Scan for the cell matching the given text and deliver its [x, y] coordinate at center. 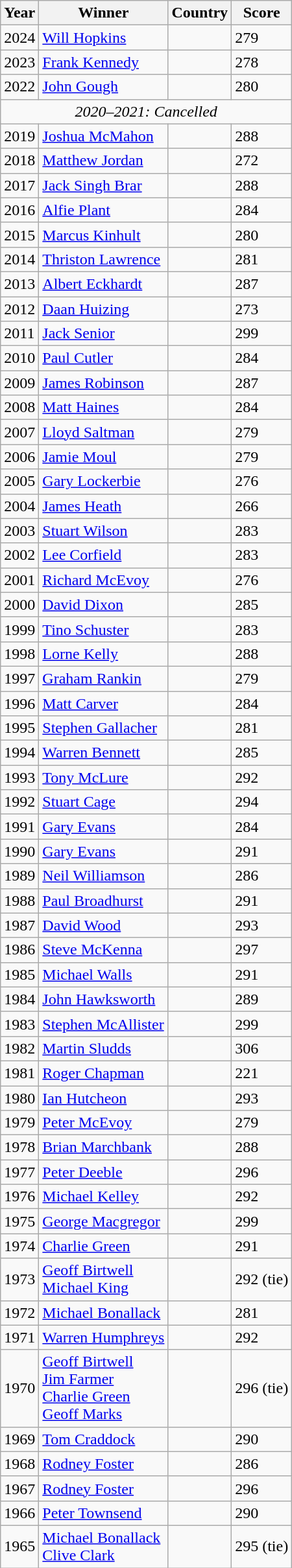
1996 [19, 703]
Score [262, 13]
1988 [19, 901]
272 [262, 161]
Winner [104, 13]
2006 [19, 457]
1965 [19, 1546]
2001 [19, 580]
1986 [19, 950]
2014 [19, 259]
Brian Marchbank [104, 1147]
Lloyd Saltman [104, 432]
Tony McLure [104, 778]
1980 [19, 1098]
Lorne Kelly [104, 654]
2024 [19, 38]
1968 [19, 1464]
1972 [19, 1313]
George Macgregor [104, 1221]
1977 [19, 1172]
1969 [19, 1439]
2003 [19, 531]
1973 [19, 1279]
Charlie Green [104, 1246]
Stephen McAllister [104, 1024]
2017 [19, 185]
Jamie Moul [104, 457]
2007 [19, 432]
Stephen Gallacher [104, 728]
1994 [19, 753]
2011 [19, 334]
1992 [19, 802]
Michael Bonallack [104, 1313]
1982 [19, 1048]
Daan Huizing [104, 309]
David Wood [104, 925]
Stuart Cage [104, 802]
Year [19, 13]
James Robinson [104, 383]
Stuart Wilson [104, 531]
1981 [19, 1073]
Alfie Plant [104, 210]
Peter Deeble [104, 1172]
1993 [19, 778]
1990 [19, 851]
Roger Chapman [104, 1073]
2016 [19, 210]
292 (tie) [262, 1279]
2000 [19, 605]
Joshua McMahon [104, 136]
1998 [19, 654]
1975 [19, 1221]
2020–2021: Cancelled [147, 111]
David Dixon [104, 605]
Tom Craddock [104, 1439]
2015 [19, 235]
1999 [19, 629]
1978 [19, 1147]
Richard McEvoy [104, 580]
221 [262, 1073]
2018 [19, 161]
Warren Humphreys [104, 1337]
1989 [19, 876]
Peter Townsend [104, 1513]
1970 [19, 1388]
278 [262, 62]
1979 [19, 1123]
2010 [19, 358]
Peter McEvoy [104, 1123]
2022 [19, 87]
Warren Bennett [104, 753]
Tino Schuster [104, 629]
266 [262, 506]
Frank Kennedy [104, 62]
2023 [19, 62]
Michael Walls [104, 974]
Country [200, 13]
John Gough [104, 87]
1974 [19, 1246]
1984 [19, 999]
Paul Cutler [104, 358]
294 [262, 802]
Ian Hutcheon [104, 1098]
James Heath [104, 506]
Matt Haines [104, 408]
Jack Singh Brar [104, 185]
Neil Williamson [104, 876]
295 (tie) [262, 1546]
1966 [19, 1513]
2005 [19, 481]
1983 [19, 1024]
2013 [19, 284]
Geoff BirtwellJim FarmerCharlie GreenGeoff Marks [104, 1388]
Thriston Lawrence [104, 259]
Geoff BirtwellMichael King [104, 1279]
Jack Senior [104, 334]
Martin Sludds [104, 1048]
296 (tie) [262, 1388]
Graham Rankin [104, 678]
1997 [19, 678]
1991 [19, 827]
2004 [19, 506]
Matthew Jordan [104, 161]
1967 [19, 1488]
1971 [19, 1337]
Marcus Kinhult [104, 235]
2012 [19, 309]
2019 [19, 136]
306 [262, 1048]
Michael BonallackClive Clark [104, 1546]
Albert Eckhardt [104, 284]
Lee Corfield [104, 555]
2008 [19, 408]
2009 [19, 383]
Gary Lockerbie [104, 481]
Matt Carver [104, 703]
John Hawksworth [104, 999]
1987 [19, 925]
Steve McKenna [104, 950]
2002 [19, 555]
1976 [19, 1197]
289 [262, 999]
273 [262, 309]
Paul Broadhurst [104, 901]
297 [262, 950]
1995 [19, 728]
1985 [19, 974]
Michael Kelley [104, 1197]
Will Hopkins [104, 38]
